Scan for the cell matching the given text and deliver its (X, Y) coordinate at center. 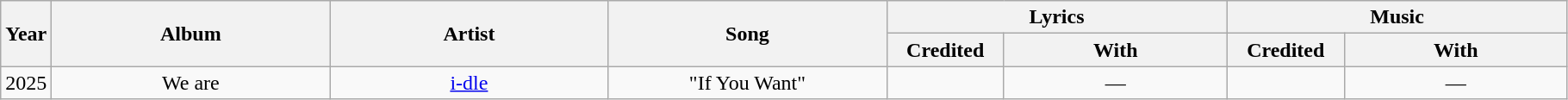
Lyrics (1056, 17)
i-dle (469, 83)
Artist (469, 34)
Song (748, 34)
Year (26, 34)
Music (1397, 17)
Album (191, 34)
"If You Want" (748, 83)
We are (191, 83)
2025 (26, 83)
